Find where the given text appears and provide that cell's center as [X, Y] coordinate. 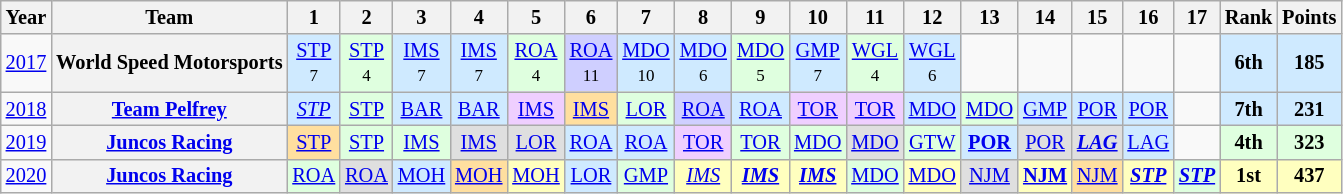
2018 [26, 109]
WGL6 [932, 63]
Points [1309, 17]
STP7 [314, 63]
13 [990, 17]
4 [478, 17]
231 [1309, 109]
2 [366, 17]
6 [592, 17]
MDO10 [646, 63]
2020 [26, 176]
15 [1097, 17]
437 [1309, 176]
16 [1148, 17]
14 [1045, 17]
World Speed Motorsports [169, 63]
185 [1309, 63]
5 [536, 17]
MDO5 [760, 63]
7 [646, 17]
STP4 [366, 63]
11 [874, 17]
1 [314, 17]
10 [818, 17]
Year [26, 17]
8 [704, 17]
ROA4 [536, 63]
17 [1197, 17]
3 [422, 17]
WGL4 [874, 63]
2019 [26, 142]
12 [932, 17]
323 [1309, 142]
Team [169, 17]
9 [760, 17]
MDO6 [704, 63]
7th [1248, 109]
2017 [26, 63]
1st [1248, 176]
4th [1248, 142]
Rank [1248, 17]
GMP7 [818, 63]
ROA11 [592, 63]
Team Pelfrey [169, 109]
GTW [932, 142]
6th [1248, 63]
